Determine the (x, y) coordinate at the center of the cell enclosing the given text.  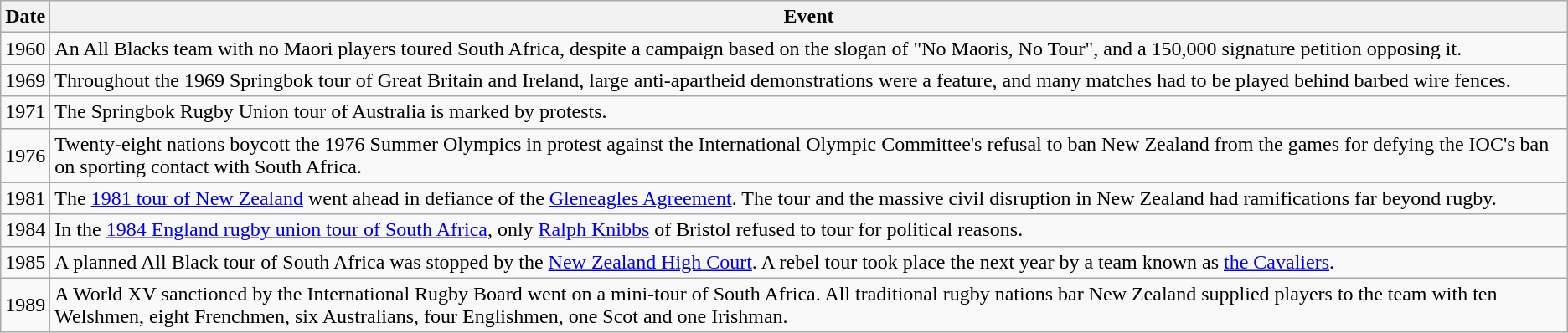
In the 1984 England rugby union tour of South Africa, only Ralph Knibbs of Bristol refused to tour for political reasons. (809, 230)
The Springbok Rugby Union tour of Australia is marked by protests. (809, 112)
Event (809, 17)
1985 (25, 262)
1981 (25, 198)
1971 (25, 112)
1989 (25, 305)
1960 (25, 49)
1969 (25, 80)
Date (25, 17)
1976 (25, 156)
1984 (25, 230)
